Determine the [X, Y] coordinate at the center of the cell enclosing the given text.  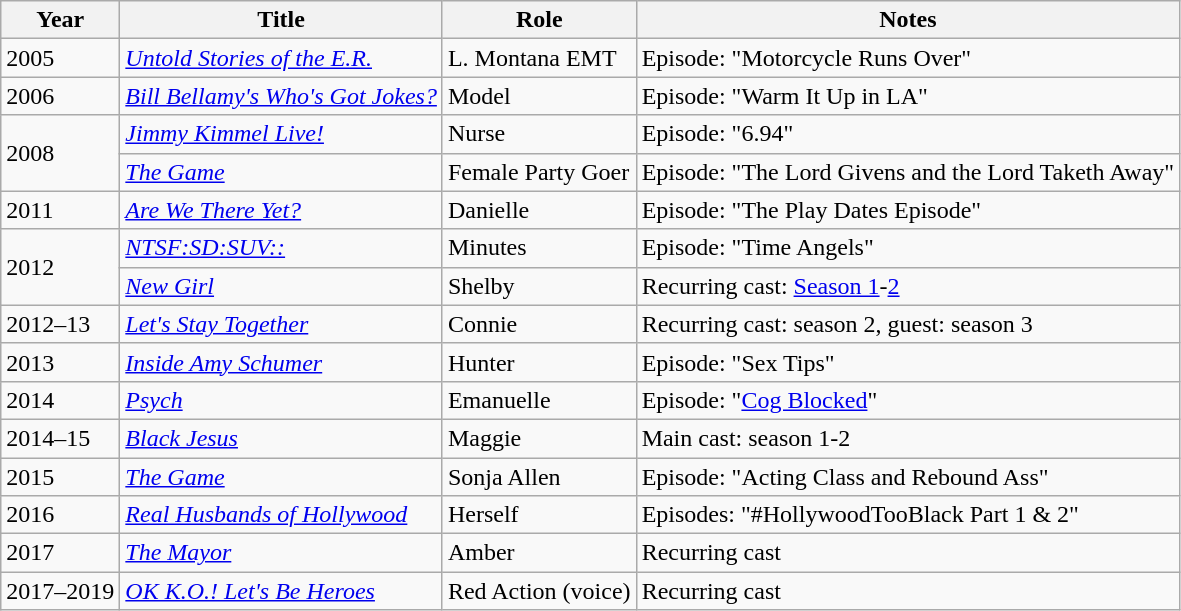
New Girl [282, 286]
Maggie [539, 438]
Red Action (voice) [539, 591]
Black Jesus [282, 438]
Main cast: season 1-2 [908, 438]
Episode: "Sex Tips" [908, 362]
2015 [60, 477]
2006 [60, 96]
Episode: "Motorcycle Runs Over" [908, 58]
2017–2019 [60, 591]
Jimmy Kimmel Live! [282, 134]
Herself [539, 515]
Episodes: "#HollywoodTooBlack Part 1 & 2" [908, 515]
Untold Stories of the E.R. [282, 58]
Episode: "6.94" [908, 134]
Year [60, 20]
2012 [60, 267]
Episode: "Cog Blocked" [908, 400]
Episode: "Acting Class and Rebound Ass" [908, 477]
Connie [539, 324]
Minutes [539, 248]
2011 [60, 210]
NTSF:SD:SUV:: [282, 248]
Danielle [539, 210]
Notes [908, 20]
Recurring cast: Season 1-2 [908, 286]
2012–13 [60, 324]
Inside Amy Schumer [282, 362]
Sonja Allen [539, 477]
Hunter [539, 362]
Female Party Goer [539, 172]
Episode: "The Lord Givens and the Lord Taketh Away" [908, 172]
Recurring cast: season 2, guest: season 3 [908, 324]
2005 [60, 58]
L. Montana EMT [539, 58]
Let's Stay Together [282, 324]
Emanuelle [539, 400]
2008 [60, 153]
The Mayor [282, 553]
Psych [282, 400]
Are We There Yet? [282, 210]
Title [282, 20]
2017 [60, 553]
2014 [60, 400]
Nurse [539, 134]
Shelby [539, 286]
2014–15 [60, 438]
Episode: "Time Angels" [908, 248]
OK K.O.! Let's Be Heroes [282, 591]
Real Husbands of Hollywood [282, 515]
Bill Bellamy's Who's Got Jokes? [282, 96]
2016 [60, 515]
Model [539, 96]
2013 [60, 362]
Episode: "Warm It Up in LA" [908, 96]
Episode: "The Play Dates Episode" [908, 210]
Role [539, 20]
Amber [539, 553]
